For the text-containing cell, return its midpoint in (X, Y) coordinate format. 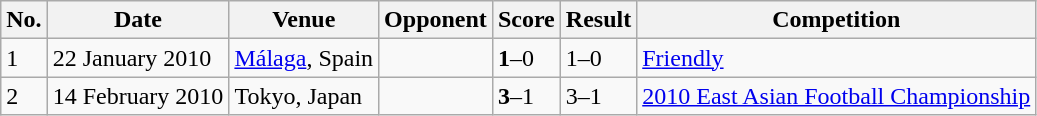
1 (24, 58)
Date (138, 20)
No. (24, 20)
Tokyo, Japan (304, 96)
2 (24, 96)
Opponent (436, 20)
Málaga, Spain (304, 58)
Friendly (836, 58)
Venue (304, 20)
22 January 2010 (138, 58)
2010 East Asian Football Championship (836, 96)
14 February 2010 (138, 96)
Competition (836, 20)
Score (526, 20)
Result (598, 20)
